Provide the (x, y) coordinate of the cell's center where the given text is located.  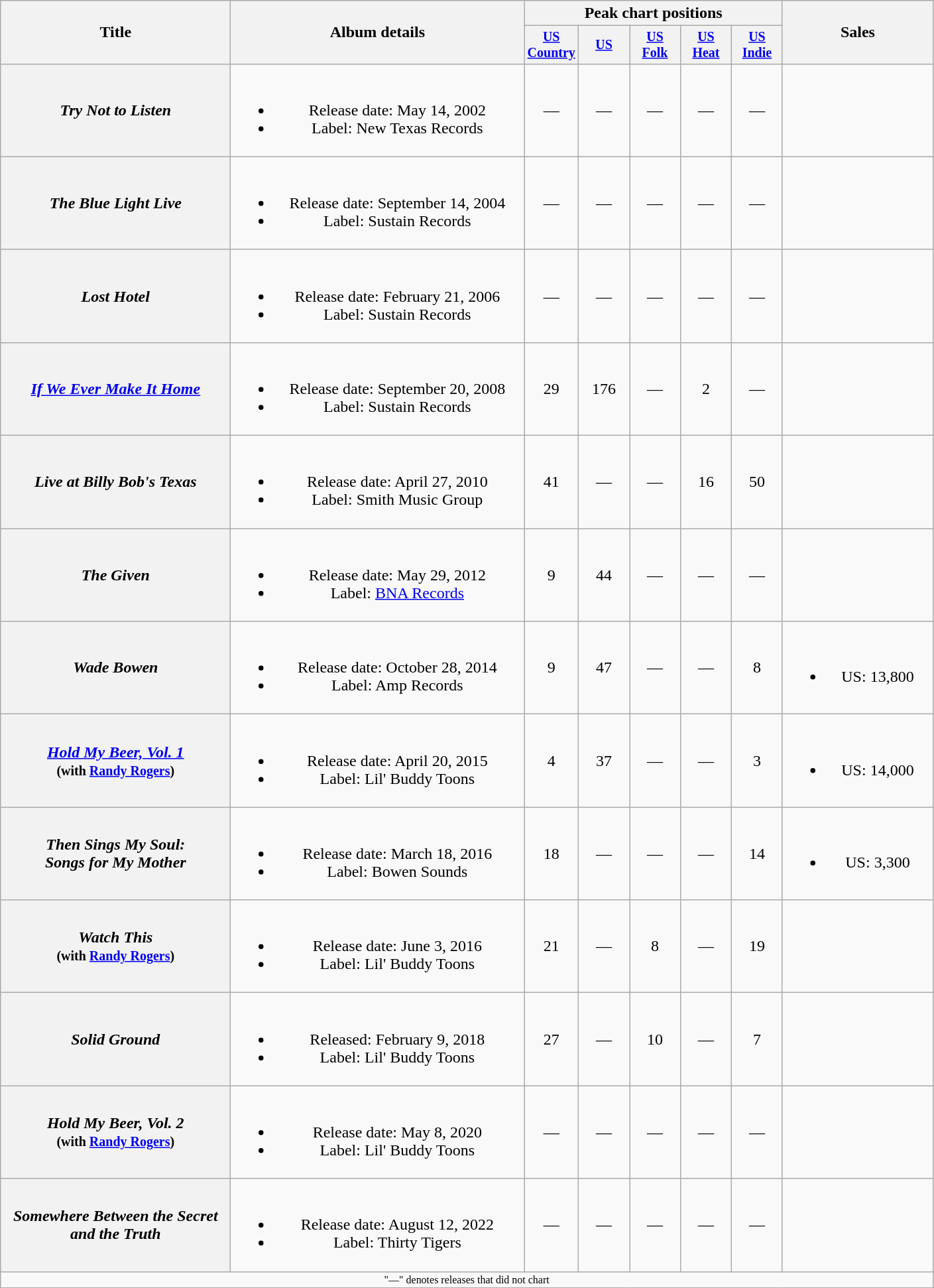
US Heat (705, 45)
Hold My Beer, Vol. 1(with Randy Rogers) (115, 761)
Then Sings My Soul:Songs for My Mother (115, 854)
2 (705, 389)
Release date: June 3, 2016Label: Lil' Buddy Toons (378, 946)
Release date: February 21, 2006Label: Sustain Records (378, 296)
Release date: September 14, 2004Label: Sustain Records (378, 203)
Live at Billy Bob's Texas (115, 482)
Somewhere Between the Secret and the Truth (115, 1225)
Release date: October 28, 2014Label: Amp Records (378, 668)
Released: February 9, 2018Label: Lil' Buddy Toons (378, 1039)
US: 13,800 (858, 668)
Title (115, 32)
Release date: April 27, 2010Label: Smith Music Group (378, 482)
The Blue Light Live (115, 203)
18 (552, 854)
"—" denotes releases that did not chart (467, 1279)
Release date: May 14, 2002Label: New Texas Records (378, 110)
Hold My Beer, Vol. 2(with Randy Rogers) (115, 1132)
US (605, 45)
US: 14,000 (858, 761)
50 (757, 482)
US: 3,300 (858, 854)
29 (552, 389)
176 (605, 389)
Watch This(with Randy Rogers) (115, 946)
3 (757, 761)
US Country (552, 45)
If We Ever Make It Home (115, 389)
41 (552, 482)
4 (552, 761)
Release date: May 29, 2012Label: BNA Records (378, 575)
Solid Ground (115, 1039)
Release date: April 20, 2015Label: Lil' Buddy Toons (378, 761)
Sales (858, 32)
US Folk (655, 45)
21 (552, 946)
Try Not to Listen (115, 110)
27 (552, 1039)
Peak chart positions (654, 13)
Release date: May 8, 2020Label: Lil' Buddy Toons (378, 1132)
Wade Bowen (115, 668)
The Given (115, 575)
10 (655, 1039)
Release date: September 20, 2008Label: Sustain Records (378, 389)
Lost Hotel (115, 296)
14 (757, 854)
47 (605, 668)
Album details (378, 32)
Release date: August 12, 2022Label: Thirty Tigers (378, 1225)
Release date: March 18, 2016Label: Bowen Sounds (378, 854)
19 (757, 946)
16 (705, 482)
US Indie (757, 45)
44 (605, 575)
37 (605, 761)
7 (757, 1039)
